For the text-containing cell, return its midpoint in [X, Y] coordinate format. 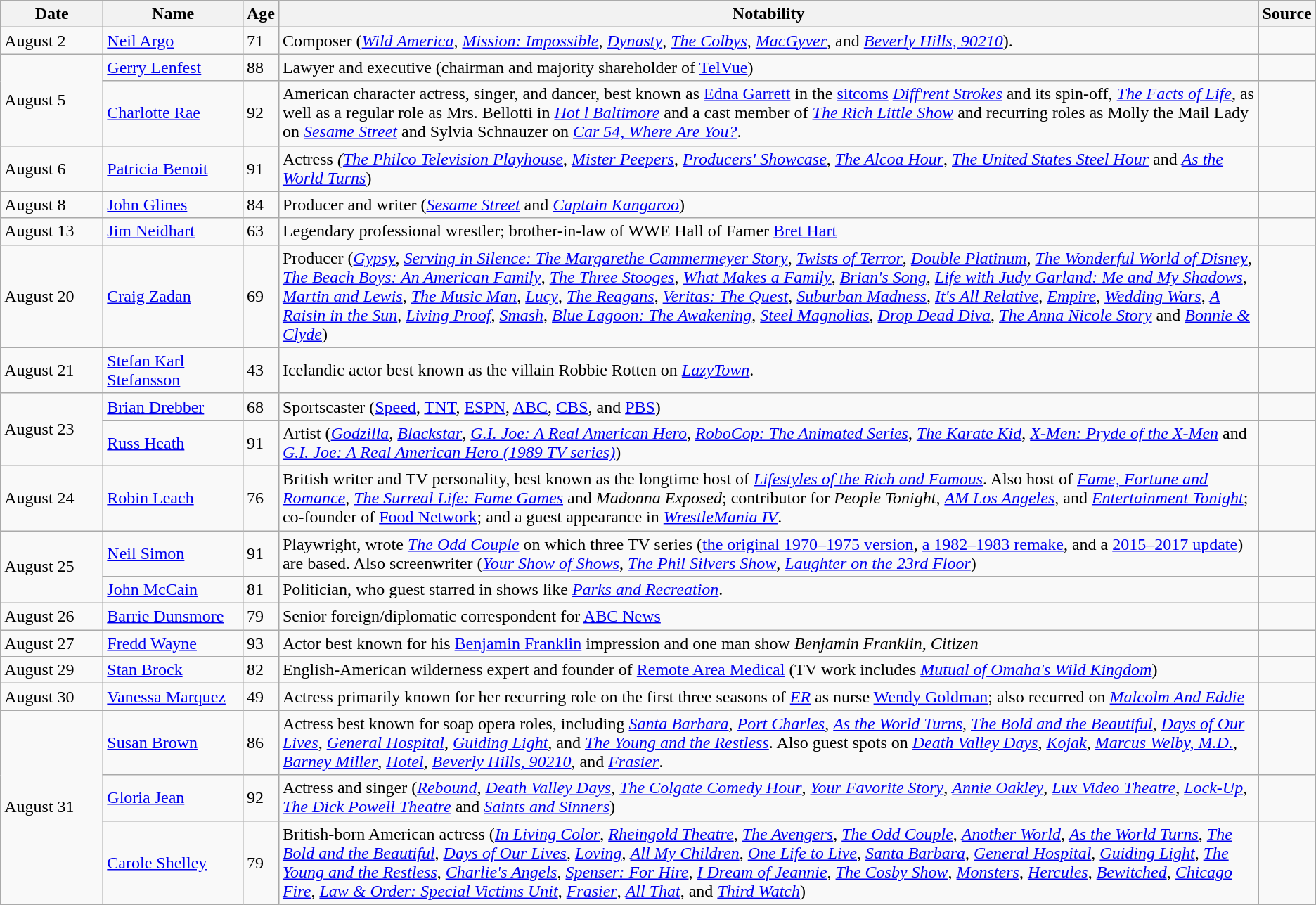
Actor best known for his Benjamin Franklin impression and one man show Benjamin Franklin, Citizen [768, 643]
71 [260, 41]
August 31 [52, 807]
August 23 [52, 429]
Lawyer and executive (chairman and majority shareholder of TelVue) [768, 68]
John Glines [173, 205]
Source [1286, 14]
69 [260, 296]
Actress (The Philco Television Playhouse, Mister Peepers, Producers' Showcase, The Alcoa Hour, The United States Steel Hour and As the World Turns) [768, 169]
Senior foreign/diplomatic correspondent for ABC News [768, 617]
August 24 [52, 498]
Icelandic actor best known as the villain Robbie Rotten on LazyTown. [768, 370]
August 21 [52, 370]
Gerry Lenfest [173, 68]
Gloria Jean [173, 797]
Legendary professional wrestler; brother-in-law of WWE Hall of Famer Bret Hart [768, 231]
93 [260, 643]
Fredd Wayne [173, 643]
82 [260, 670]
Susan Brown [173, 743]
Date [52, 14]
Notability [768, 14]
August 30 [52, 697]
Patricia Benoit [173, 169]
August 29 [52, 670]
43 [260, 370]
Stan Brock [173, 670]
John McCain [173, 590]
Charlotte Rae [173, 113]
Stefan Karl Stefansson [173, 370]
Brian Drebber [173, 406]
68 [260, 406]
Age [260, 14]
Jim Neidhart [173, 231]
63 [260, 231]
Robin Leach [173, 498]
Craig Zadan [173, 296]
August 6 [52, 169]
August 25 [52, 567]
88 [260, 68]
Vanessa Marquez [173, 697]
Politician, who guest starred in shows like Parks and Recreation. [768, 590]
Neil Argo [173, 41]
Actress primarily known for her recurring role on the first three seasons of ER as nurse Wendy Goldman; also recurred on Malcolm And Eddie [768, 697]
English-American wilderness expert and founder of Remote Area Medical (TV work includes Mutual of Omaha's Wild Kingdom) [768, 670]
August 26 [52, 617]
August 2 [52, 41]
Barrie Dunsmore [173, 617]
Russ Heath [173, 443]
Sportscaster (Speed, TNT, ESPN, ABC, CBS, and PBS) [768, 406]
84 [260, 205]
August 13 [52, 231]
49 [260, 697]
76 [260, 498]
Producer and writer (Sesame Street and Captain Kangaroo) [768, 205]
Neil Simon [173, 553]
August 8 [52, 205]
Name [173, 14]
86 [260, 743]
81 [260, 590]
August 5 [52, 100]
Composer (Wild America, Mission: Impossible, Dynasty, The Colbys, MacGyver, and Beverly Hills, 90210). [768, 41]
August 27 [52, 643]
Carole Shelley [173, 862]
August 20 [52, 296]
